Extract the [x, y] coordinate from the center of the cell holding the provided text.  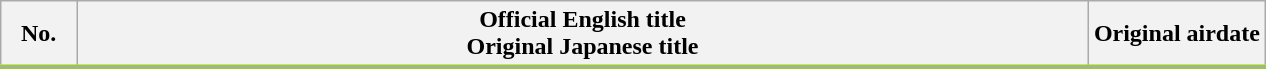
Official English title Original Japanese title [583, 34]
No. [39, 34]
Original airdate [1176, 34]
